Identify which cell holds the provided text, then report its (x, y) central coordinate. 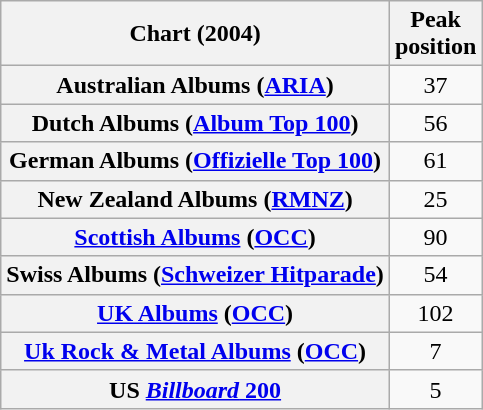
US Billboard 200 (196, 389)
Scottish Albums (OCC) (196, 237)
UK Albums (OCC) (196, 313)
5 (435, 389)
Australian Albums (ARIA) (196, 85)
German Albums (Offizielle Top 100) (196, 161)
Peakposition (435, 34)
54 (435, 275)
Swiss Albums (Schweizer Hitparade) (196, 275)
37 (435, 85)
New Zealand Albums (RMNZ) (196, 199)
Uk Rock & Metal Albums (OCC) (196, 351)
Chart (2004) (196, 34)
56 (435, 123)
25 (435, 199)
102 (435, 313)
90 (435, 237)
61 (435, 161)
7 (435, 351)
Dutch Albums (Album Top 100) (196, 123)
